Capture the cell that displays the provided text and extract its [X, Y] central coordinate. 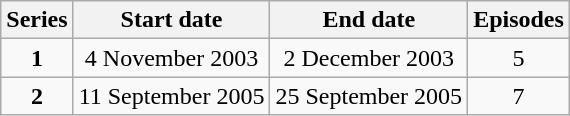
2 [37, 96]
Episodes [519, 20]
End date [369, 20]
1 [37, 58]
7 [519, 96]
2 December 2003 [369, 58]
Start date [172, 20]
11 September 2005 [172, 96]
4 November 2003 [172, 58]
Series [37, 20]
25 September 2005 [369, 96]
5 [519, 58]
